Return the [X, Y] coordinate for the center point of the cell that contains the specified text.  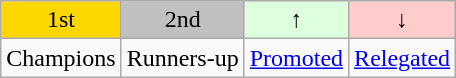
Runners-up [182, 58]
1st [61, 20]
Promoted [296, 58]
Relegated [402, 58]
2nd [182, 20]
↑ [296, 20]
Champions [61, 58]
↓ [402, 20]
